From the cell containing the given text, extract its center point as [X, Y] coordinate. 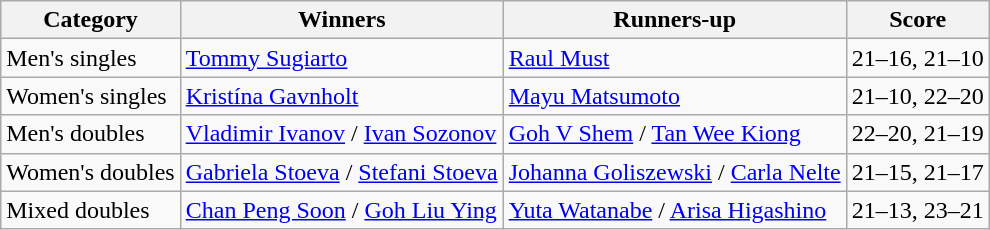
Tommy Sugiarto [342, 58]
Kristína Gavnholt [342, 96]
Winners [342, 20]
Men's singles [90, 58]
Category [90, 20]
Johanna Goliszewski / Carla Nelte [674, 172]
Goh V Shem / Tan Wee Kiong [674, 134]
Runners-up [674, 20]
Mayu Matsumoto [674, 96]
Women's singles [90, 96]
Yuta Watanabe / Arisa Higashino [674, 210]
Raul Must [674, 58]
21–16, 21–10 [918, 58]
21–10, 22–20 [918, 96]
21–13, 23–21 [918, 210]
Mixed doubles [90, 210]
Chan Peng Soon / Goh Liu Ying [342, 210]
Gabriela Stoeva / Stefani Stoeva [342, 172]
Vladimir Ivanov / Ivan Sozonov [342, 134]
21–15, 21–17 [918, 172]
Score [918, 20]
22–20, 21–19 [918, 134]
Women's doubles [90, 172]
Men's doubles [90, 134]
